Provide the [X, Y] coordinate of the cell's center where the given text is located.  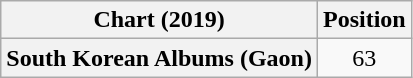
Chart (2019) [160, 20]
Position [364, 20]
63 [364, 58]
South Korean Albums (Gaon) [160, 58]
